For the text-containing cell, return its midpoint in [X, Y] coordinate format. 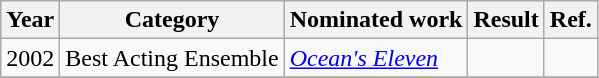
Ref. [570, 20]
Year [30, 20]
Best Acting Ensemble [172, 58]
Ocean's Eleven [376, 58]
Category [172, 20]
Nominated work [376, 20]
2002 [30, 58]
Result [506, 20]
